Capture the cell that displays the provided text and extract its (X, Y) central coordinate. 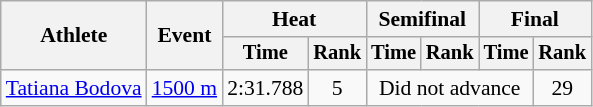
Tatiana Bodova (74, 88)
2:31.788 (265, 88)
Heat (294, 19)
1500 m (184, 88)
Athlete (74, 36)
Final (535, 19)
5 (337, 88)
29 (562, 88)
Semifinal (422, 19)
Did not advance (450, 88)
Event (184, 36)
